Return the (X, Y) coordinate for the center point of the cell that contains the specified text.  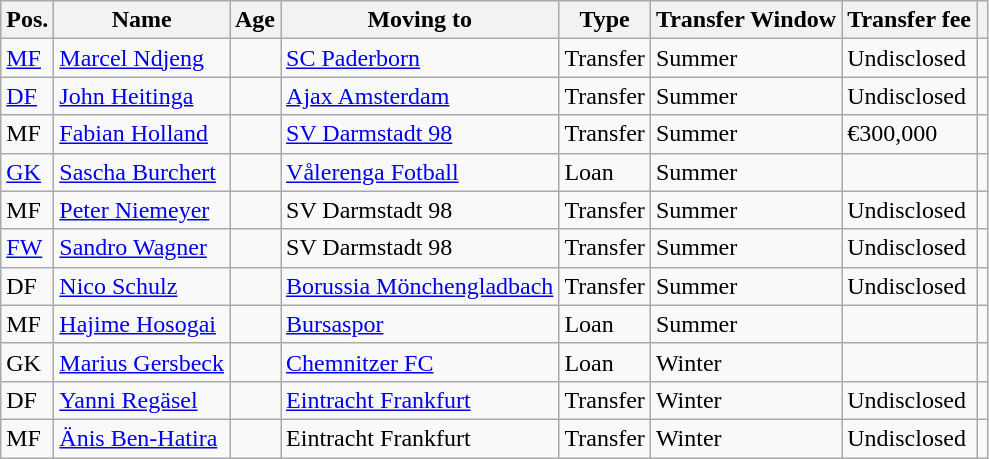
SC Paderborn (420, 58)
Transfer fee (910, 20)
Borussia Mönchengladbach (420, 286)
Chemnitzer FC (420, 362)
Age (256, 20)
Marcel Ndjeng (142, 58)
Bursaspor (420, 324)
Peter Niemeyer (142, 210)
Transfer Window (746, 20)
Hajime Hosogai (142, 324)
Moving to (420, 20)
Name (142, 20)
Marius Gersbeck (142, 362)
FW (28, 248)
€300,000 (910, 134)
Sandro Wagner (142, 248)
Type (605, 20)
Nico Schulz (142, 286)
Ajax Amsterdam (420, 96)
Yanni Regäsel (142, 400)
Änis Ben-Hatira (142, 438)
Fabian Holland (142, 134)
Pos. (28, 20)
John Heitinga (142, 96)
Vålerenga Fotball (420, 172)
Sascha Burchert (142, 172)
